Return the (x, y) coordinate for the center point of the cell that contains the specified text.  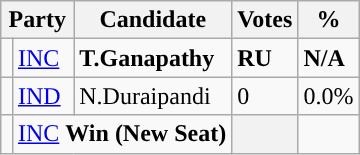
% (328, 20)
0.0% (328, 96)
N/A (328, 58)
0 (265, 96)
IND (42, 96)
RU (265, 58)
Party (38, 20)
INC (42, 58)
T.Ganapathy (153, 58)
Votes (265, 20)
INC Win (New Seat) (122, 134)
N.Duraipandi (153, 96)
Candidate (153, 20)
